From the cell containing the given text, extract its center point as (x, y) coordinate. 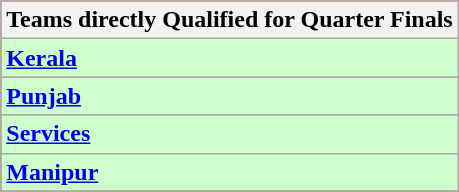
Teams directly Qualified for Quarter Finals (230, 20)
Services (230, 134)
Punjab (230, 96)
Manipur (230, 172)
Kerala (230, 58)
